Return [X, Y] of the center of cell containing provided text 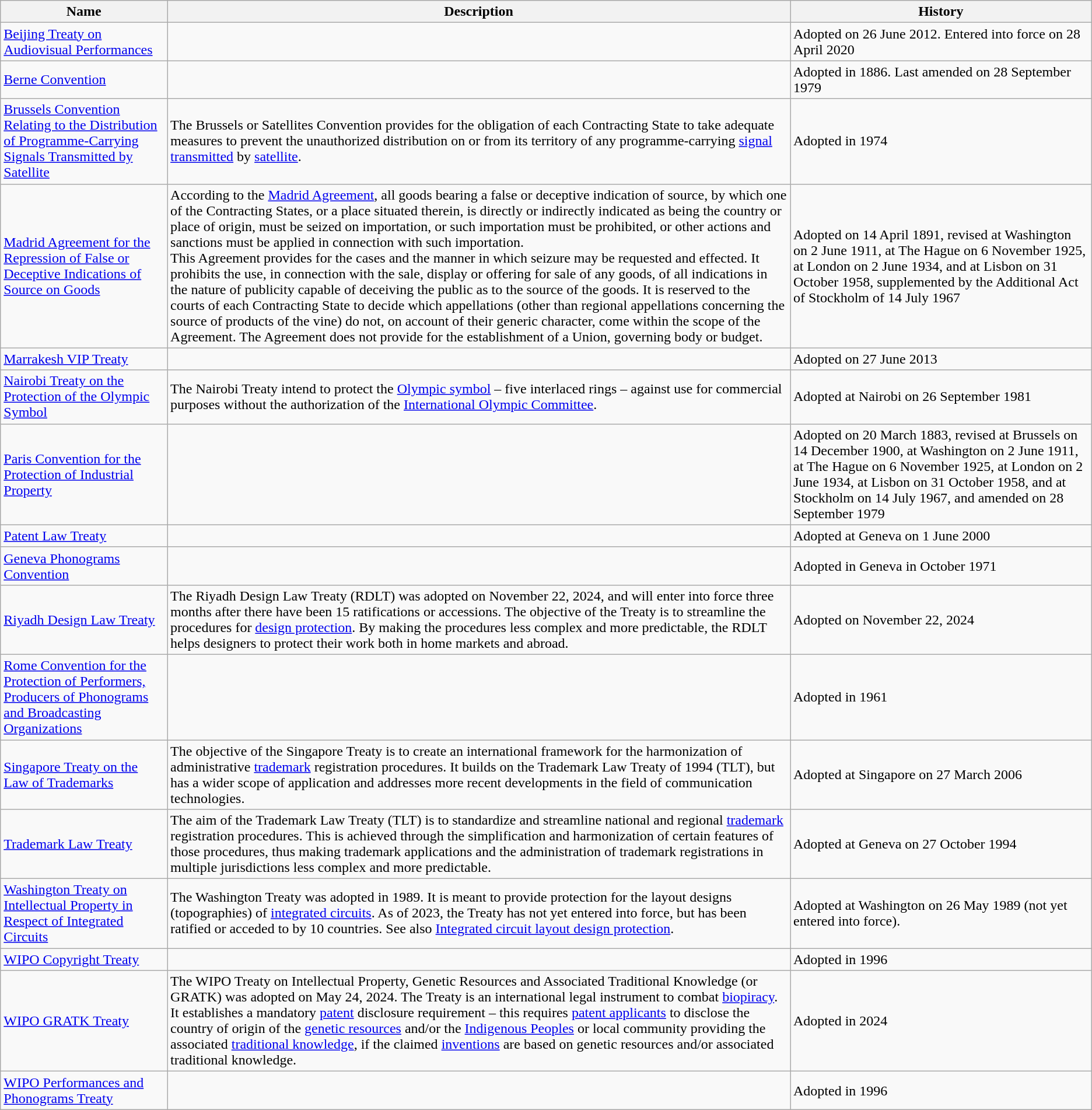
Madrid Agreement for the Repression of False or Deceptive Indications of Source on Goods [84, 266]
Adopted at Geneva on 1 June 2000 [940, 536]
Description [479, 12]
Brussels Convention Relating to the Distribution of Programme-Carrying Signals Transmitted by Satellite [84, 141]
Marrakesh VIP Treaty [84, 359]
Berne Convention [84, 79]
Adopted at Geneva on 27 October 1994 [940, 844]
Washington Treaty on Intellectual Property in Respect of Integrated Circuits [84, 914]
WIPO GRATK Treaty [84, 1021]
Paris Convention for the Protection of Industrial Property [84, 474]
Adopted in 1886. Last amended on 28 September 1979 [940, 79]
Adopted at Singapore on 27 March 2006 [940, 775]
Adopted at Nairobi on 26 September 1981 [940, 397]
History [940, 12]
Adopted in Geneva in October 1971 [940, 566]
Singapore Treaty on the Law of Trademarks [84, 775]
Adopted on November 22, 2024 [940, 620]
Name [84, 12]
Adopted in 1974 [940, 141]
Adopted in 2024 [940, 1021]
Riyadh Design Law Treaty [84, 620]
Beijing Treaty on Audiovisual Performances [84, 42]
WIPO Performances and Phonograms Treaty [84, 1090]
Geneva Phonograms Convention [84, 566]
Adopted in 1961 [940, 697]
Patent Law Treaty [84, 536]
WIPO Copyright Treaty [84, 959]
Rome Convention for the Protection of Performers, Producers of Phonograms and Broadcasting Organizations [84, 697]
Trademark Law Treaty [84, 844]
Adopted on 26 June 2012. Entered into force on 28 April 2020 [940, 42]
Adopted at Washington on 26 May 1989 (not yet entered into force). [940, 914]
Nairobi Treaty on the Protection of the Olympic Symbol [84, 397]
Adopted on 27 June 2013 [940, 359]
